Provide the (X, Y) coordinate of the cell's center where the given text is located.  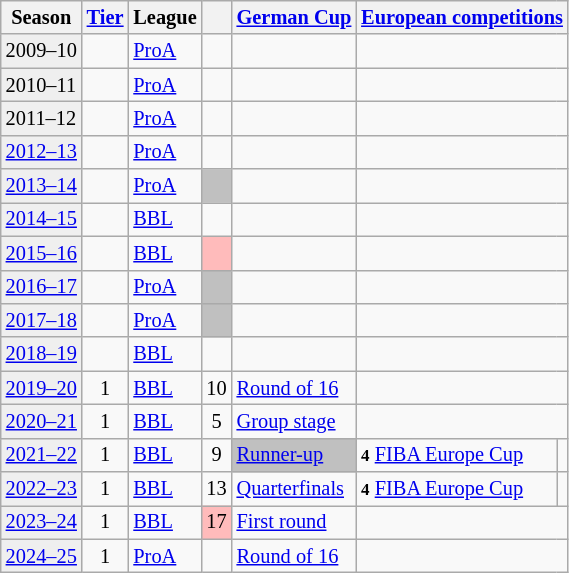
Season (42, 17)
17 (217, 522)
Quarterfinals (294, 489)
2015–16 (42, 253)
2013–14 (42, 186)
2018–19 (42, 354)
10 (217, 388)
2022–23 (42, 489)
Tier (106, 17)
2023–24 (42, 522)
Runner-up (294, 455)
2019–20 (42, 388)
2020–21 (42, 421)
First round (294, 522)
European competitions (462, 17)
2017–18 (42, 320)
Group stage (294, 421)
2010–11 (42, 85)
2014–15 (42, 219)
2021–22 (42, 455)
2011–12 (42, 118)
League (164, 17)
5 (217, 421)
13 (217, 489)
2009–10 (42, 51)
2024–25 (42, 556)
9 (217, 455)
2012–13 (42, 152)
2016–17 (42, 287)
German Cup (294, 17)
